Return the (X, Y) coordinate for the center point of the cell that contains the specified text.  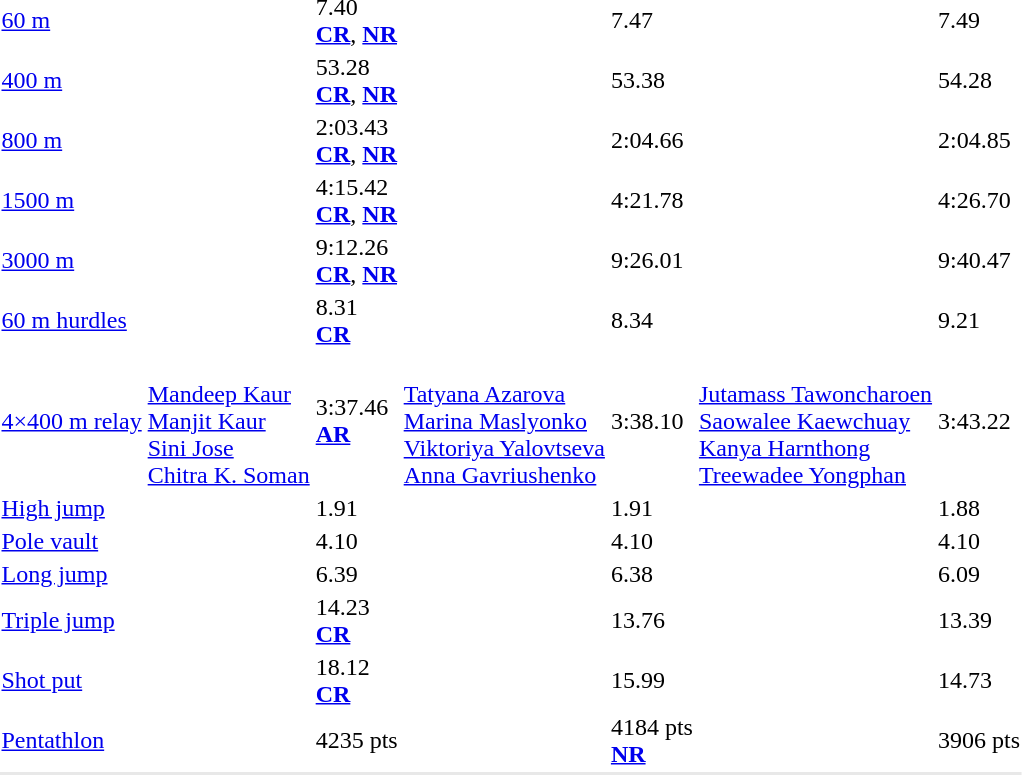
6.38 (652, 574)
Long jump (72, 574)
18.12CR (356, 680)
4:21.78 (652, 200)
15.99 (652, 680)
60 m hurdles (72, 320)
4:15.42CR, NR (356, 200)
8.31CR (356, 320)
3906 pts (980, 740)
9:40.47 (980, 260)
4:26.70 (980, 200)
400 m (72, 80)
2:03.43CR, NR (356, 140)
2:04.66 (652, 140)
53.28CR, NR (356, 80)
14.73 (980, 680)
53.38 (652, 80)
6.09 (980, 574)
9:26.01 (652, 260)
Pentathlon (72, 740)
13.39 (980, 620)
3:38.10 (652, 421)
14.23CR (356, 620)
Pole vault (72, 541)
4184 ptsNR (652, 740)
Mandeep KaurManjit KaurSini JoseChitra K. Soman (228, 421)
3:43.22 (980, 421)
High jump (72, 508)
8.34 (652, 320)
3:37.46AR (356, 421)
Triple jump (72, 620)
Tatyana AzarovaMarina MaslyonkoViktoriya YalovtsevaAnna Gavriushenko (504, 421)
1500 m (72, 200)
4235 pts (356, 740)
800 m (72, 140)
9.21 (980, 320)
13.76 (652, 620)
Shot put (72, 680)
6.39 (356, 574)
3000 m (72, 260)
1.88 (980, 508)
2:04.85 (980, 140)
Jutamass TawoncharoenSaowalee KaewchuayKanya HarnthongTreewadee Yongphan (815, 421)
54.28 (980, 80)
4×400 m relay (72, 421)
9:12.26CR, NR (356, 260)
